For the text-containing cell, return its midpoint in [X, Y] coordinate format. 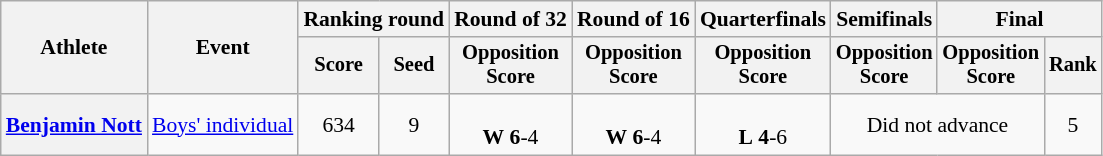
Did not advance [938, 124]
9 [414, 124]
Rank [1073, 66]
Seed [414, 66]
Semifinals [884, 19]
Round of 16 [634, 19]
Benjamin Nott [74, 124]
Boys' individual [222, 124]
L 4-6 [763, 124]
Quarterfinals [763, 19]
634 [338, 124]
Round of 32 [510, 19]
Ranking round [374, 19]
Score [338, 66]
5 [1073, 124]
Athlete [74, 48]
Event [222, 48]
Final [1019, 19]
